Extract the (X, Y) coordinate from the center of the cell holding the provided text.  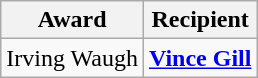
Vince Gill (200, 58)
Irving Waugh (72, 58)
Recipient (200, 20)
Award (72, 20)
